Scan for the cell matching the given text and deliver its (x, y) coordinate at center. 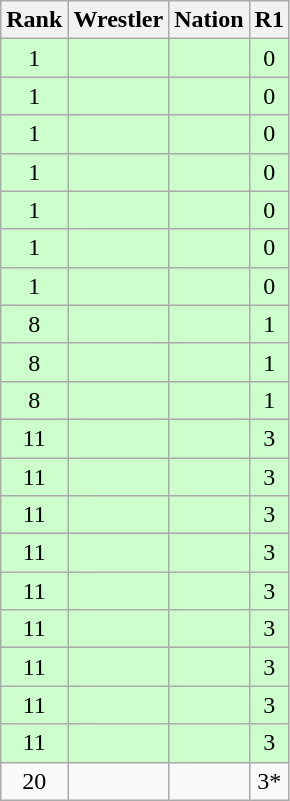
3* (269, 781)
Nation (209, 20)
Rank (34, 20)
R1 (269, 20)
Wrestler (118, 20)
20 (34, 781)
